Provide the [X, Y] coordinate of the cell's center where the given text is located.  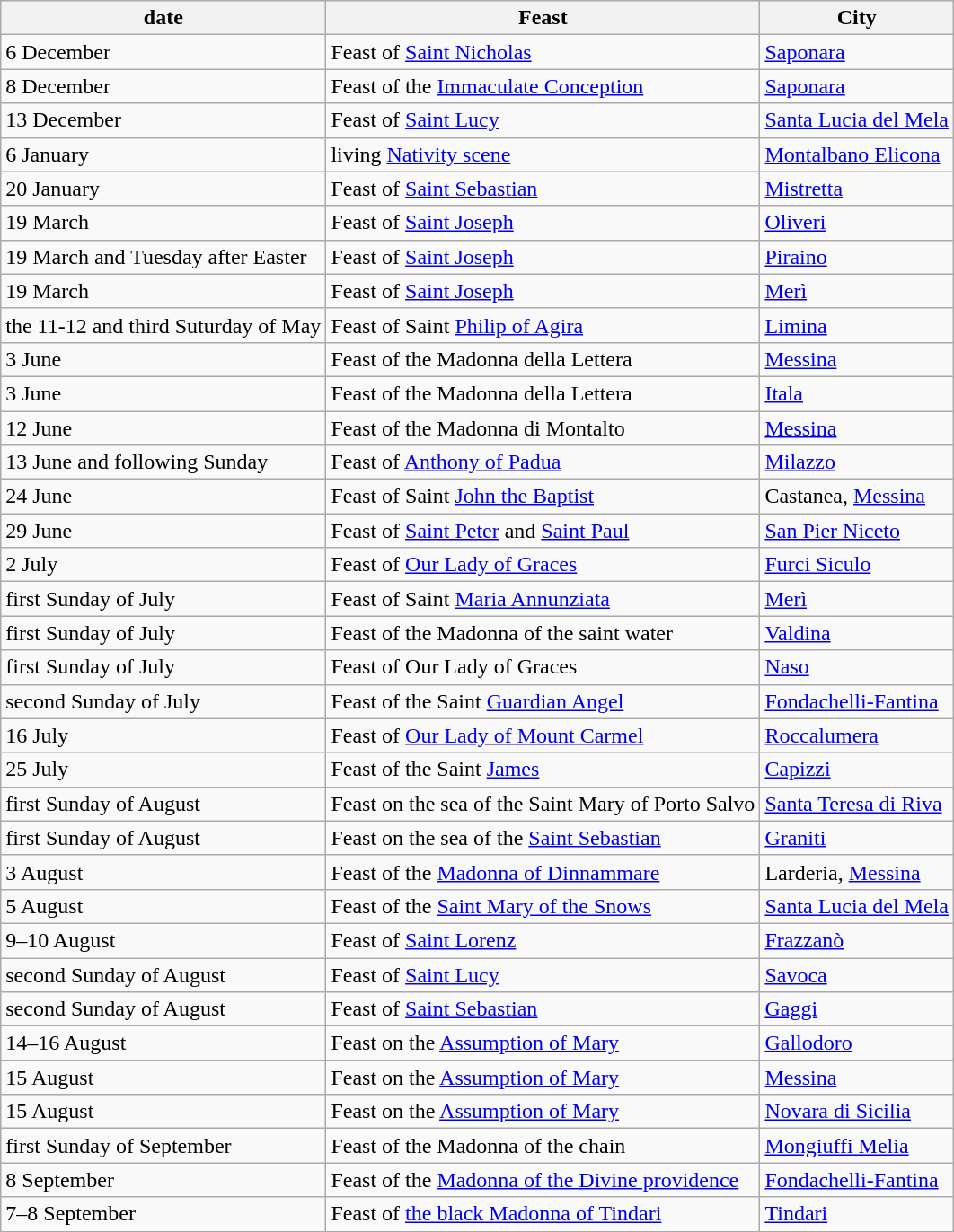
24 June [163, 497]
9–10 August [163, 940]
Castanea, Messina [857, 497]
Novara di Sicilia [857, 1112]
Oliveri [857, 223]
Capizzi [857, 770]
Feast of the Madonna of the Divine providence [543, 1180]
Naso [857, 667]
Feast on the sea of the Saint Mary of Porto Salvo [543, 804]
San Pier Niceto [857, 531]
Mistretta [857, 189]
Feast of Our Lady of Mount Carmel [543, 735]
12 June [163, 428]
13 December [163, 120]
29 June [163, 531]
Feast [543, 18]
13 June and following Sunday [163, 462]
Gaggi [857, 1009]
5 August [163, 906]
Feast of the Saint Guardian Angel [543, 701]
3 August [163, 872]
Feast of Saint Nicholas [543, 52]
Feast of Anthony of Padua [543, 462]
Valdina [857, 633]
2 July [163, 565]
Frazzanò [857, 940]
Santa Teresa di Riva [857, 804]
Milazzo [857, 462]
Larderia, Messina [857, 872]
living Nativity scene [543, 154]
Feast of Saint Maria Annunziata [543, 599]
Mongiuffi Melia [857, 1146]
19 March and Tuesday after Easter [163, 257]
20 January [163, 189]
Feast of the black Madonna of Tindari [543, 1214]
6 December [163, 52]
8 September [163, 1180]
6 January [163, 154]
Feast of Saint Peter and Saint Paul [543, 531]
Tindari [857, 1214]
first Sunday of September [163, 1146]
second Sunday of July [163, 701]
date [163, 18]
Feast of Saint Philip of Agira [543, 325]
Piraino [857, 257]
Furci Siculo [857, 565]
Feast of Saint Lorenz [543, 940]
14–16 August [163, 1043]
Feast of the Madonna of the chain [543, 1146]
Feast on the sea of the Saint Sebastian [543, 838]
Feast of the Immaculate Conception [543, 86]
Feast of the Saint Mary of the Snows [543, 906]
City [857, 18]
7–8 September [163, 1214]
Limina [857, 325]
Feast of the Madonna of the saint water [543, 633]
Montalbano Elicona [857, 154]
Feast of the Madonna of Dinnammare [543, 872]
the 11-12 and third Suturday of May [163, 325]
Roccalumera [857, 735]
25 July [163, 770]
Feast of Saint John the Baptist [543, 497]
16 July [163, 735]
Graniti [857, 838]
Gallodoro [857, 1043]
8 December [163, 86]
Feast of the Madonna di Montalto [543, 428]
Feast of the Saint James [543, 770]
Itala [857, 393]
Savoca [857, 974]
